Identify which cell holds the provided text, then report its (X, Y) central coordinate. 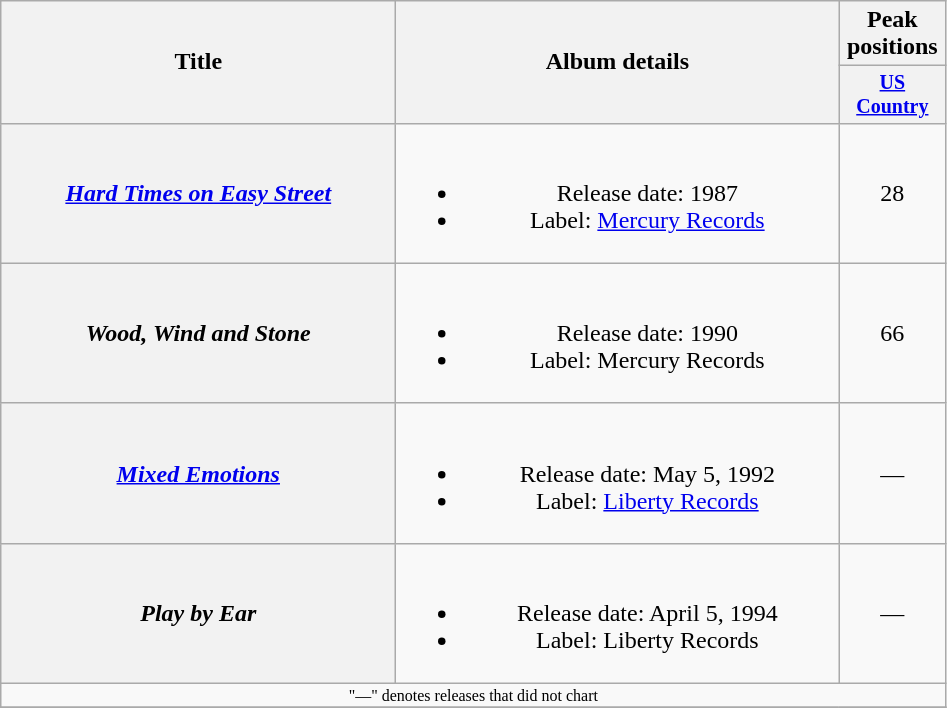
28 (892, 193)
Release date: 1990Label: Mercury Records (618, 333)
Release date: May 5, 1992Label: Liberty Records (618, 473)
Mixed Emotions (198, 473)
Release date: April 5, 1994Label: Liberty Records (618, 613)
Peak positions (892, 34)
"—" denotes releases that did not chart (474, 696)
Release date: 1987Label: Mercury Records (618, 193)
Hard Times on Easy Street (198, 193)
Title (198, 62)
Wood, Wind and Stone (198, 333)
Album details (618, 62)
Play by Ear (198, 613)
66 (892, 333)
US Country (892, 94)
